Find where the given text appears and provide that cell's center as [x, y] coordinate. 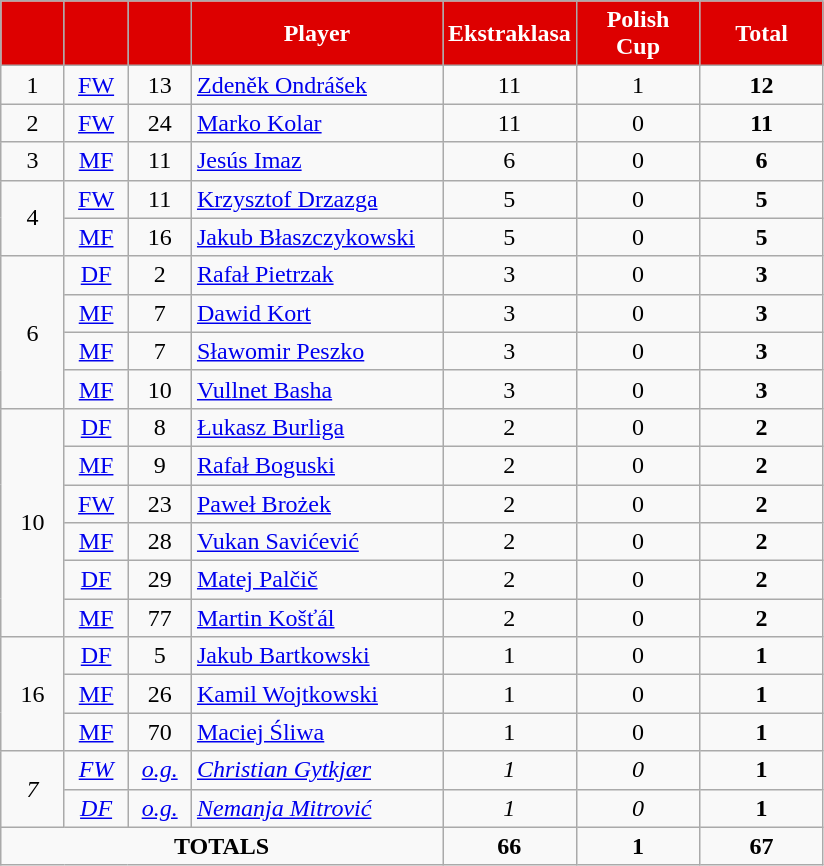
24 [160, 123]
Maciej Śliwa [316, 732]
12 [762, 85]
Marko Kolar [316, 123]
26 [160, 694]
70 [160, 732]
Jakub Błaszczykowski [316, 237]
Total [762, 34]
66 [509, 846]
Jesús Imaz [316, 161]
77 [160, 618]
Nemanja Mitrović [316, 808]
29 [160, 580]
67 [762, 846]
13 [160, 85]
Matej Palčič [316, 580]
Dawid Kort [316, 313]
Łukasz Burliga [316, 427]
Polish Cup [638, 34]
Kamil Wojtkowski [316, 694]
28 [160, 542]
Krzysztof Drzazga [316, 199]
Martin Košťál [316, 618]
TOTALS [222, 846]
Vullnet Basha [316, 389]
Rafał Boguski [316, 465]
Ekstraklasa [509, 34]
Zdeněk Ondrášek [316, 85]
8 [160, 427]
Rafał Pietrzak [316, 275]
Vukan Savićević [316, 542]
Jakub Bartkowski [316, 656]
Player [316, 34]
9 [160, 465]
Paweł Brożek [316, 503]
Sławomir Peszko [316, 351]
4 [33, 218]
23 [160, 503]
Christian Gytkjær [316, 770]
